Return the [x, y] coordinate for the center point of the cell that contains the specified text.  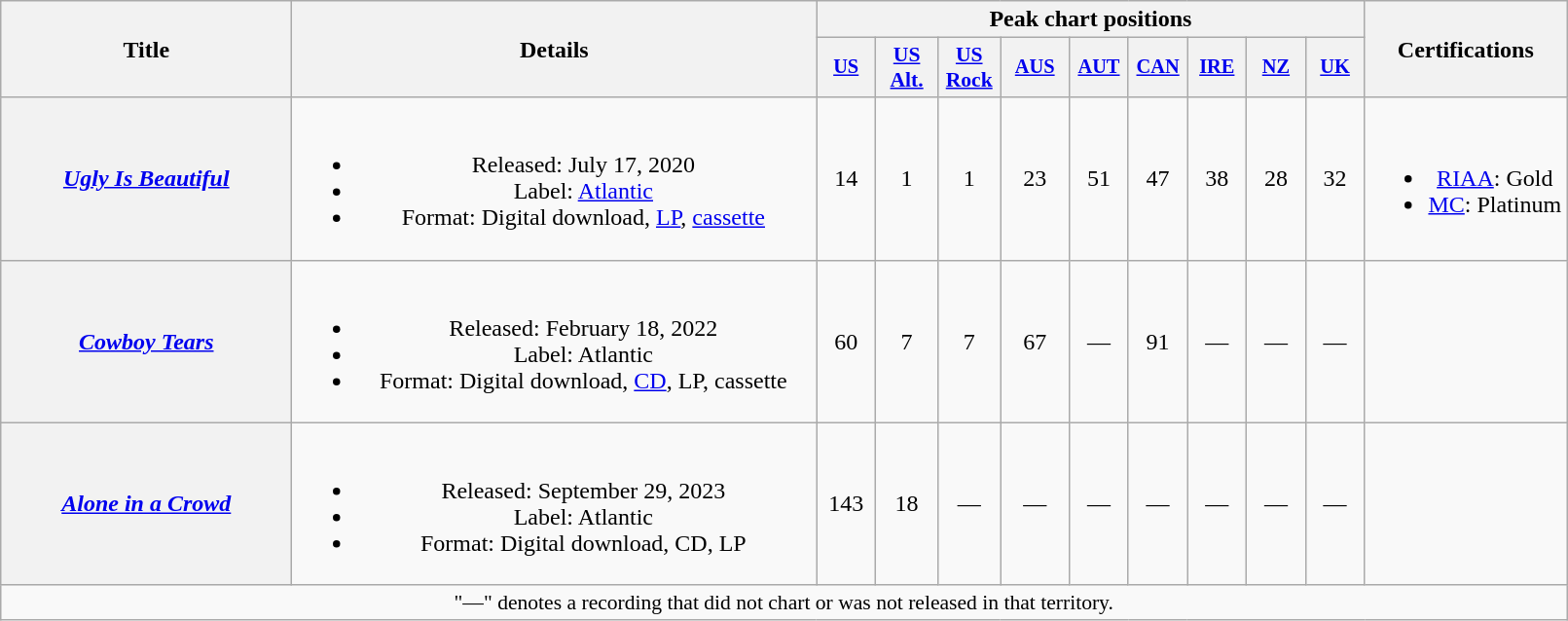
Cowboy Tears [146, 341]
Alone in a Crowd [146, 504]
US [847, 68]
Title [146, 49]
Released: February 18, 2022Label: AtlanticFormat: Digital download, CD, LP, cassette [555, 341]
60 [847, 341]
32 [1335, 179]
Peak chart positions [1090, 19]
51 [1100, 179]
Details [555, 49]
23 [1036, 179]
Released: July 17, 2020Label: AtlanticFormat: Digital download, LP, cassette [555, 179]
"—" denotes a recording that did not chart or was not released in that territory. [784, 603]
Released: September 29, 2023Label: AtlanticFormat: Digital download, CD, LP [555, 504]
USRock [969, 68]
14 [847, 179]
CAN [1158, 68]
USAlt. [907, 68]
67 [1036, 341]
47 [1158, 179]
UK [1335, 68]
AUT [1100, 68]
RIAA: GoldMC: Platinum [1466, 179]
IRE [1217, 68]
AUS [1036, 68]
38 [1217, 179]
91 [1158, 341]
28 [1277, 179]
18 [907, 504]
Ugly Is Beautiful [146, 179]
NZ [1277, 68]
143 [847, 504]
Certifications [1466, 49]
